Provide the [x, y] coordinate of the cell's center where the given text is located.  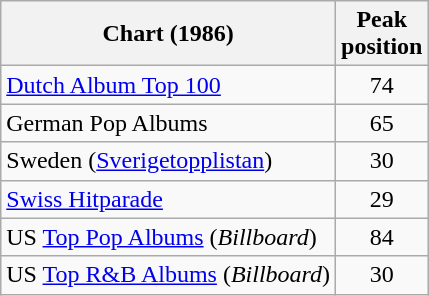
Peakposition [382, 34]
74 [382, 85]
65 [382, 123]
US Top R&B Albums (Billboard) [168, 275]
Sweden (Sverigetopplistan) [168, 161]
German Pop Albums [168, 123]
Chart (1986) [168, 34]
US Top Pop Albums (Billboard) [168, 237]
Dutch Album Top 100 [168, 85]
29 [382, 199]
Swiss Hitparade [168, 199]
84 [382, 237]
